Locate the cell with the specified text and output its (x, y) center coordinate. 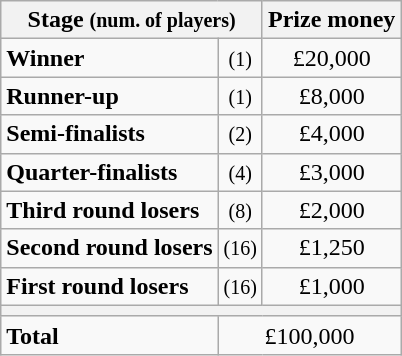
£3,000 (331, 172)
Total (110, 335)
£1,250 (331, 248)
£20,000 (331, 58)
£1,000 (331, 286)
(4) (240, 172)
(8) (240, 210)
Winner (110, 58)
Prize money (331, 20)
£100,000 (310, 335)
Stage (num. of players) (132, 20)
Third round losers (110, 210)
£8,000 (331, 96)
Runner-up (110, 96)
£2,000 (331, 210)
(2) (240, 134)
First round losers (110, 286)
Semi-finalists (110, 134)
Second round losers (110, 248)
£4,000 (331, 134)
Quarter-finalists (110, 172)
